Output the [X, Y] coordinate of the center of the cell containing the given text.  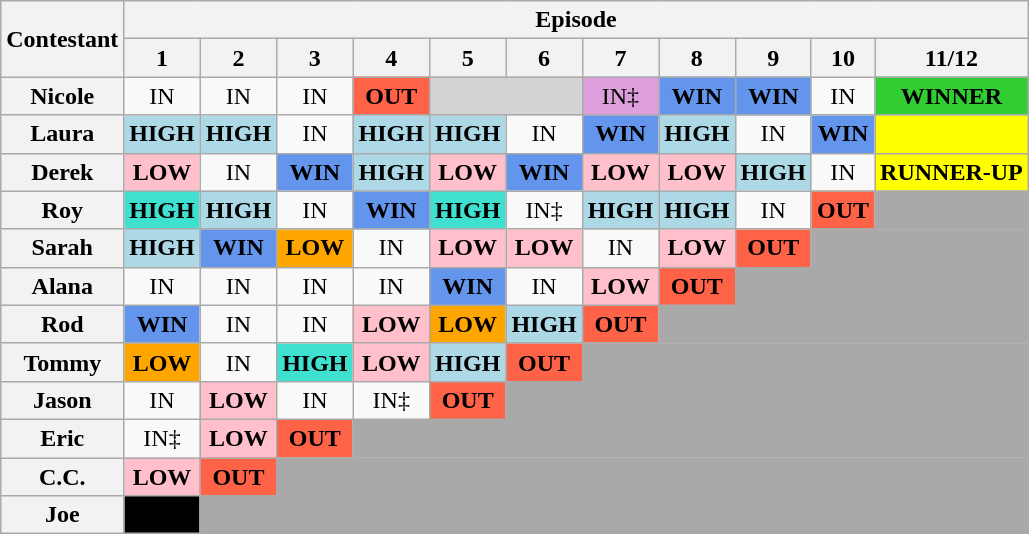
Derek [62, 172]
Contestant [62, 39]
9 [773, 58]
Rod [62, 324]
Joe [62, 515]
Nicole [62, 96]
Sarah [62, 248]
5 [467, 58]
8 [697, 58]
Alana [62, 286]
Tommy [62, 362]
11/12 [952, 58]
10 [842, 58]
C.C. [62, 477]
6 [544, 58]
Eric [62, 438]
2 [238, 58]
Episode [576, 20]
WINNER [952, 96]
7 [620, 58]
Laura [62, 134]
RUNNER-UP [952, 172]
Jason [62, 400]
1 [162, 58]
3 [315, 58]
Roy [62, 210]
4 [391, 58]
